Output the [x, y] coordinate of the center of the cell containing the given text.  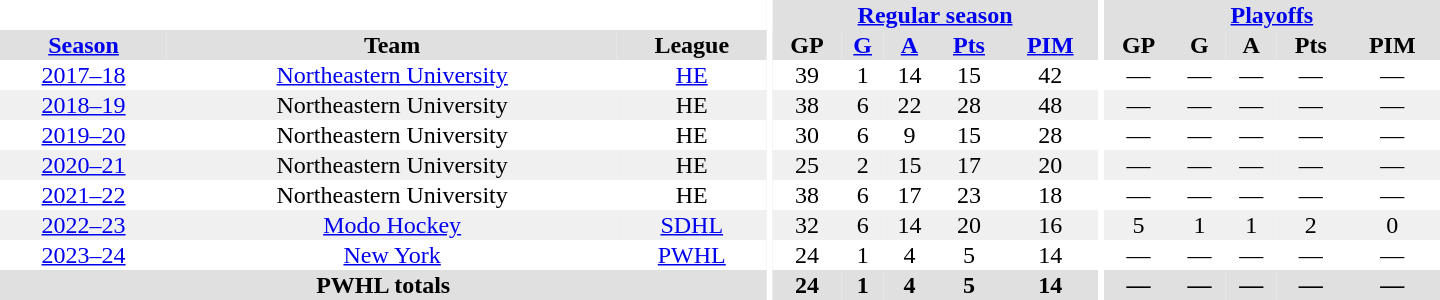
2023–24 [84, 255]
Regular season [935, 15]
48 [1050, 105]
Playoffs [1272, 15]
2020–21 [84, 165]
PWHL totals [383, 285]
16 [1050, 225]
2022–23 [84, 225]
25 [807, 165]
23 [968, 195]
39 [807, 75]
32 [807, 225]
42 [1050, 75]
18 [1050, 195]
Team [392, 45]
2018–19 [84, 105]
2021–22 [84, 195]
2019–20 [84, 135]
2017–18 [84, 75]
9 [910, 135]
SDHL [692, 225]
0 [1392, 225]
Season [84, 45]
PWHL [692, 255]
Modo Hockey [392, 225]
22 [910, 105]
30 [807, 135]
League [692, 45]
New York [392, 255]
